Return [x, y] of the center of cell containing provided text 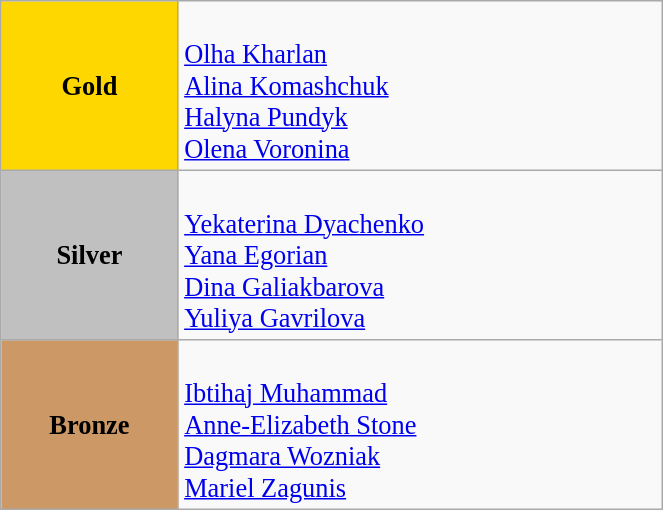
Silver [90, 255]
Bronze [90, 424]
Gold [90, 85]
Ibtihaj MuhammadAnne-Elizabeth StoneDagmara WozniakMariel Zagunis [420, 424]
Olha KharlanAlina KomashchukHalyna PundykOlena Voronina [420, 85]
Yekaterina DyachenkoYana EgorianDina GaliakbarovaYuliya Gavrilova [420, 255]
